Search for the cell housing the specified text and yield its [x, y] center coordinate. 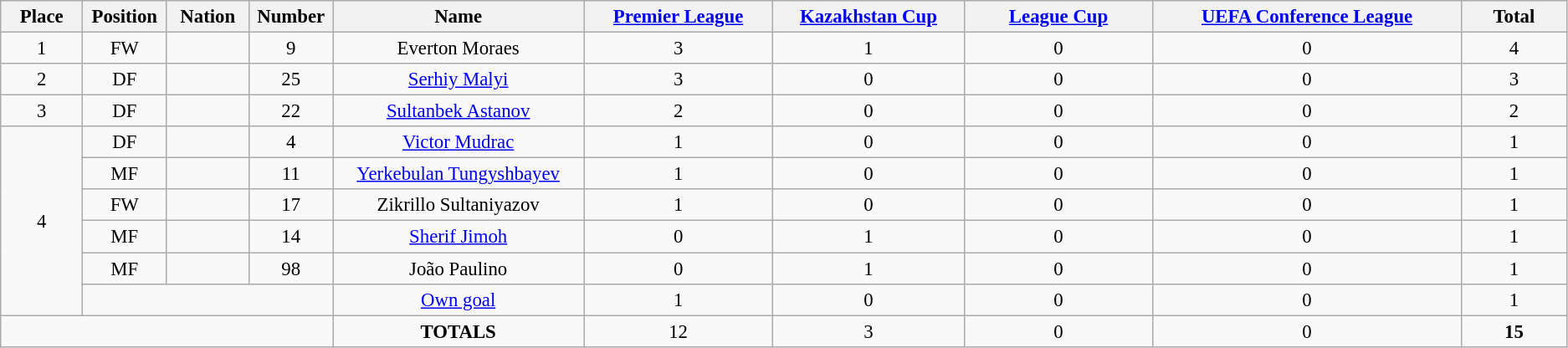
Place [42, 17]
15 [1514, 331]
22 [291, 111]
Name [459, 17]
Serhiy Malyi [459, 79]
Own goal [459, 299]
Zikrillo Sultaniyazov [459, 205]
Sultanbek Astanov [459, 111]
Sherif Jimoh [459, 237]
TOTALS [459, 331]
17 [291, 205]
Everton Moraes [459, 49]
Victor Mudrac [459, 142]
João Paulino [459, 269]
25 [291, 79]
UEFA Conference League [1307, 17]
12 [679, 331]
98 [291, 269]
14 [291, 237]
Position [125, 17]
Yerkebulan Tungyshbayev [459, 174]
Number [291, 17]
11 [291, 174]
Premier League [679, 17]
Kazakhstan Cup [869, 17]
League Cup [1058, 17]
9 [291, 49]
Nation [208, 17]
Total [1514, 17]
